Scan for the cell matching the given text and deliver its [X, Y] coordinate at center. 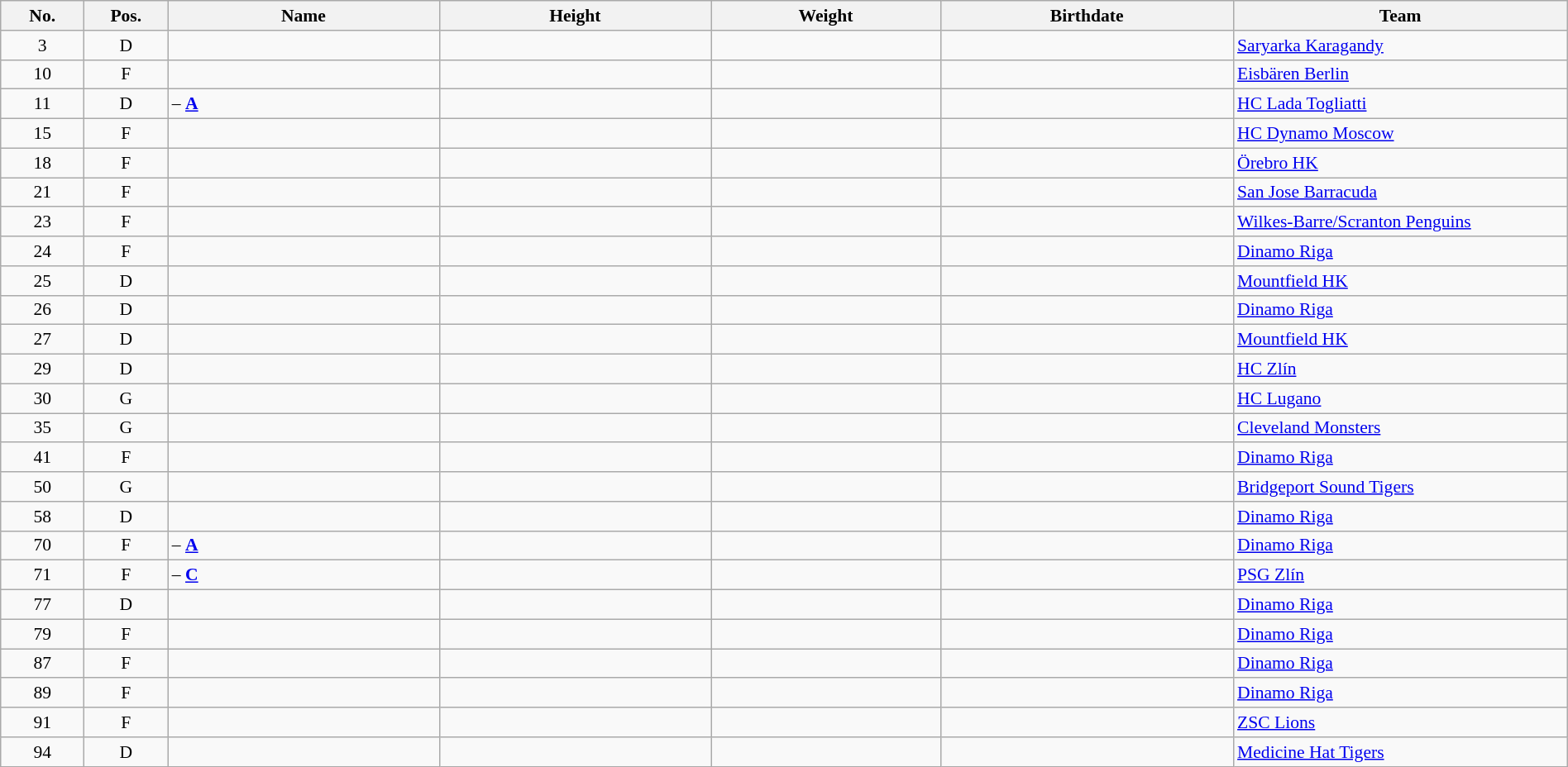
24 [43, 251]
No. [43, 16]
29 [43, 369]
HC Lada Togliatti [1400, 104]
Birthdate [1087, 16]
HC Dynamo Moscow [1400, 134]
41 [43, 458]
Saryarka Karagandy [1400, 45]
87 [43, 664]
77 [43, 605]
10 [43, 74]
– C [304, 575]
Örebro HK [1400, 163]
30 [43, 398]
San Jose Barracuda [1400, 193]
ZSC Lions [1400, 722]
79 [43, 634]
21 [43, 193]
Wilkes-Barre/Scranton Penguins [1400, 222]
58 [43, 517]
35 [43, 428]
71 [43, 575]
11 [43, 104]
Cleveland Monsters [1400, 428]
50 [43, 487]
PSG Zlín [1400, 575]
15 [43, 134]
HC Lugano [1400, 398]
Weight [826, 16]
Medicine Hat Tigers [1400, 752]
Pos. [126, 16]
Height [575, 16]
Name [304, 16]
26 [43, 310]
89 [43, 693]
25 [43, 281]
94 [43, 752]
23 [43, 222]
Team [1400, 16]
Bridgeport Sound Tigers [1400, 487]
27 [43, 340]
91 [43, 722]
18 [43, 163]
3 [43, 45]
Eisbären Berlin [1400, 74]
HC Zlín [1400, 369]
70 [43, 545]
